Extract the (X, Y) coordinate from the center of the cell holding the provided text.  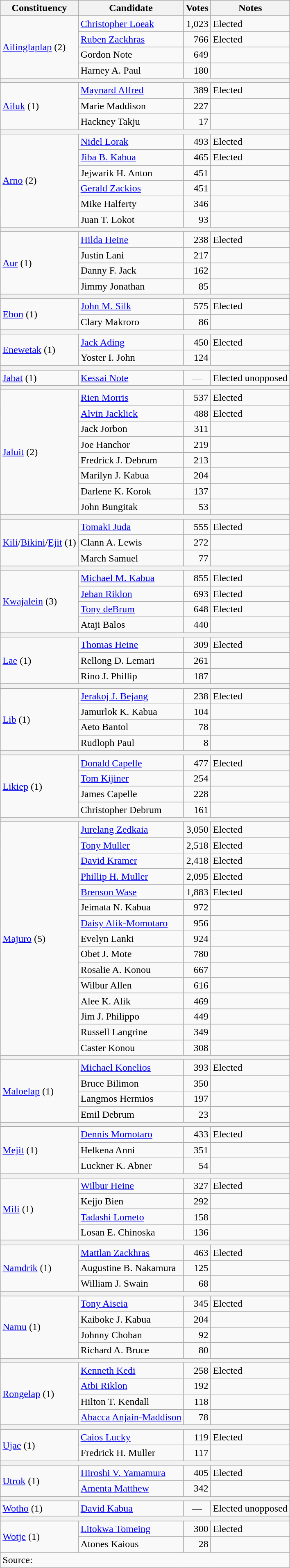
Likiep (1) (39, 786)
Votes (197, 8)
Darlene K. Korok (131, 491)
Bruce Bilimon (131, 1083)
Alee K. Alik (131, 1001)
161 (197, 809)
227 (197, 106)
924 (197, 939)
Ebon (1) (39, 314)
197 (197, 1099)
217 (197, 255)
Notes (250, 8)
693 (197, 593)
Thomas Heine (131, 645)
477 (197, 763)
Constituency (39, 8)
187 (197, 676)
Lib (1) (39, 719)
405 (197, 1473)
488 (197, 413)
James Capelle (131, 794)
17 (197, 121)
Ailinglaplap (2) (39, 47)
Atones Kaious (131, 1544)
Harney A. Paul (131, 70)
Arno (2) (39, 180)
Joe Hanchor (131, 445)
Clann A. Lewis (131, 542)
Jimmy Jonathan (131, 286)
Jeimata N. Kabua (131, 908)
Nidel Lorak (131, 142)
350 (197, 1083)
537 (197, 398)
1,023 (197, 24)
Daisy Alik-Momotaro (131, 923)
Christopher Debrum (131, 809)
Luckner K. Abner (131, 1166)
Atbi Riklon (131, 1386)
Wotho (1) (39, 1509)
327 (197, 1186)
Namu (1) (39, 1327)
Source: (145, 1560)
Maloelap (1) (39, 1091)
28 (197, 1544)
346 (197, 204)
Dennis Momotaro (131, 1134)
Mili (1) (39, 1209)
Kejjo Bien (131, 1201)
William J. Swain (131, 1284)
Wilbur Heine (131, 1186)
Losan E. Chinoska (131, 1232)
Rosalie A. Konou (131, 970)
Justin Lani (131, 255)
Jaluit (2) (39, 452)
Hiroshi V. Yamamura (131, 1473)
68 (197, 1284)
119 (197, 1437)
John Bungitak (131, 507)
649 (197, 55)
Jack Ading (131, 342)
Mejit (1) (39, 1150)
Kili/Bikini/Ejit (1) (39, 542)
Brenson Wase (131, 892)
Tadashi Lometo (131, 1217)
Tony deBrum (131, 609)
Jack Jorbon (131, 429)
Lae (1) (39, 660)
309 (197, 645)
Jurelang Zedkaia (131, 830)
300 (197, 1529)
23 (197, 1114)
Rongelap (1) (39, 1394)
John M. Silk (131, 306)
Utrok (1) (39, 1481)
292 (197, 1201)
228 (197, 794)
Yoster I. John (131, 357)
Amenta Matthew (131, 1489)
351 (197, 1150)
93 (197, 220)
Hilton T. Kendall (131, 1402)
Majuro (5) (39, 939)
137 (197, 491)
104 (197, 712)
440 (197, 625)
342 (197, 1489)
258 (197, 1370)
Augustine B. Nakamura (131, 1268)
Richard A. Bruce (131, 1350)
March Samuel (131, 558)
219 (197, 445)
Caios Lucky (131, 1437)
Clary Makroro (131, 322)
80 (197, 1350)
192 (197, 1386)
493 (197, 142)
Tomaki Juda (131, 527)
Juan T. Lokot (131, 220)
1,883 (197, 892)
Obet J. Mote (131, 954)
Michael M. Kabua (131, 578)
Phillip H. Muller (131, 876)
667 (197, 970)
766 (197, 39)
Jerakoj J. Bejang (131, 696)
Marie Maddison (131, 106)
162 (197, 271)
118 (197, 1402)
Gerald Zackios (131, 189)
450 (197, 342)
449 (197, 1016)
Fredrick J. Debrum (131, 460)
Evelyn Lanki (131, 939)
Tom Kijiner (131, 778)
956 (197, 923)
Gordon Note (131, 55)
393 (197, 1068)
158 (197, 1217)
Tony Aiseia (131, 1304)
Christopher Loeak (131, 24)
Litokwa Tomeing (131, 1529)
125 (197, 1268)
616 (197, 985)
Jamurlok K. Kabua (131, 712)
345 (197, 1304)
575 (197, 306)
Langmos Hermios (131, 1099)
Wilbur Allen (131, 985)
David Kabua (131, 1509)
Kenneth Kedi (131, 1370)
Mike Halferty (131, 204)
648 (197, 609)
Johnny Choban (131, 1335)
261 (197, 660)
124 (197, 357)
311 (197, 429)
Candidate (131, 8)
780 (197, 954)
Fredrick H. Muller (131, 1453)
Jim J. Philippo (131, 1016)
Helkena Anni (131, 1150)
972 (197, 908)
Kaiboke J. Kabua (131, 1319)
465 (197, 157)
463 (197, 1253)
Jejwarik H. Anton (131, 173)
Ujae (1) (39, 1445)
117 (197, 1453)
53 (197, 507)
254 (197, 778)
Jabat (1) (39, 377)
Jeban Riklon (131, 593)
Ataji Balos (131, 625)
Marilyn J. Kabua (131, 476)
77 (197, 558)
2,518 (197, 845)
349 (197, 1032)
Rien Morris (131, 398)
85 (197, 286)
8 (197, 743)
Aeto Bantol (131, 727)
Abacca Anjain-Maddison (131, 1417)
433 (197, 1134)
Ailuk (1) (39, 106)
Hilda Heine (131, 240)
Maynard Alfred (131, 90)
Caster Konou (131, 1047)
855 (197, 578)
555 (197, 527)
Kessai Note (131, 377)
Namdrik (1) (39, 1268)
54 (197, 1166)
136 (197, 1232)
Tony Muller (131, 845)
469 (197, 1001)
Danny F. Jack (131, 271)
3,050 (197, 830)
Michael Konelios (131, 1068)
272 (197, 542)
308 (197, 1047)
86 (197, 322)
213 (197, 460)
Emil Debrum (131, 1114)
Rellong D. Lemari (131, 660)
Enewetak (1) (39, 350)
389 (197, 90)
Donald Capelle (131, 763)
Russell Langrine (131, 1032)
Alvin Jacklick (131, 413)
2,095 (197, 876)
Hackney Takju (131, 121)
Wotje (1) (39, 1537)
Rino J. Phillip (131, 676)
Kwajalein (3) (39, 601)
Ruben Zackhras (131, 39)
David Kramer (131, 861)
2,418 (197, 861)
180 (197, 70)
Jiba B. Kabua (131, 157)
Aur (1) (39, 263)
Rudloph Paul (131, 743)
Mattlan Zackhras (131, 1253)
92 (197, 1335)
